Detect which cell encompasses the target text, then output its [x, y] center coordinate. 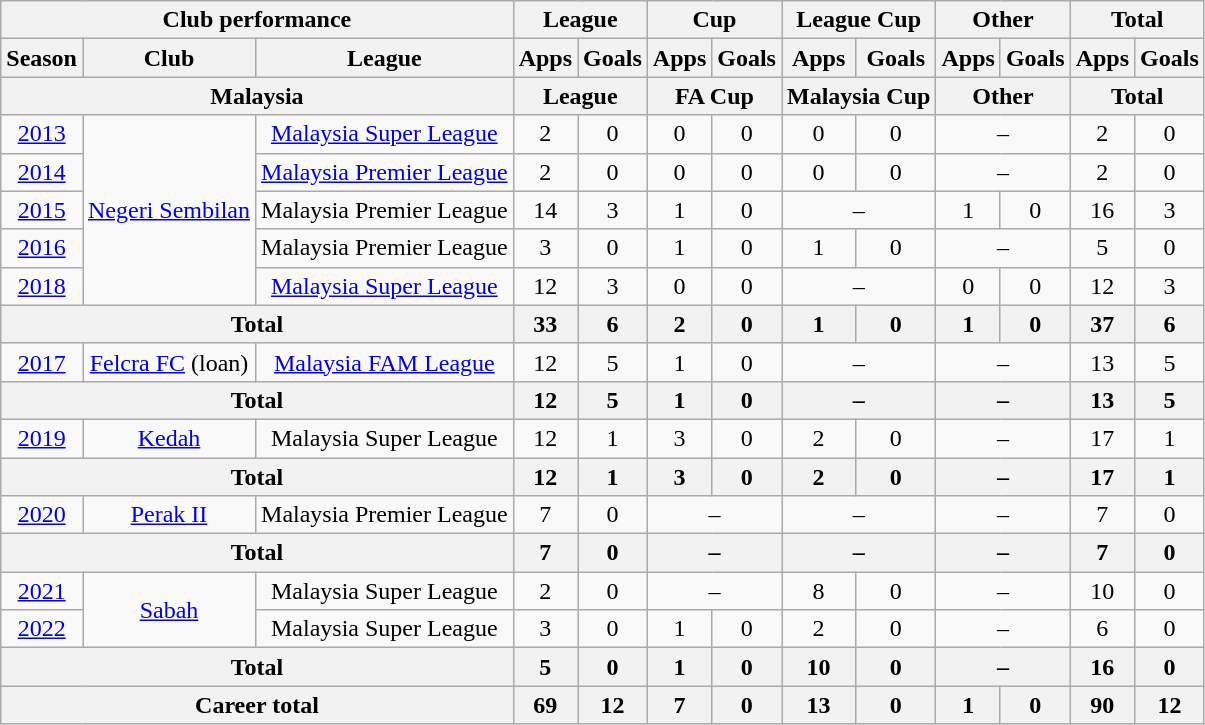
Career total [257, 705]
8 [819, 591]
2022 [42, 629]
2013 [42, 134]
Kedah [168, 438]
14 [545, 210]
2016 [42, 248]
2021 [42, 591]
2018 [42, 286]
Malaysia Cup [859, 96]
Malaysia FAM League [385, 362]
Negeri Sembilan [168, 210]
FA Cup [714, 96]
Season [42, 58]
Malaysia [257, 96]
90 [1102, 705]
69 [545, 705]
Cup [714, 20]
Sabah [168, 610]
Felcra FC (loan) [168, 362]
2015 [42, 210]
2019 [42, 438]
2017 [42, 362]
2014 [42, 172]
37 [1102, 324]
33 [545, 324]
Club [168, 58]
Perak II [168, 515]
2020 [42, 515]
League Cup [859, 20]
Club performance [257, 20]
